Capture the cell that displays the provided text and extract its (x, y) central coordinate. 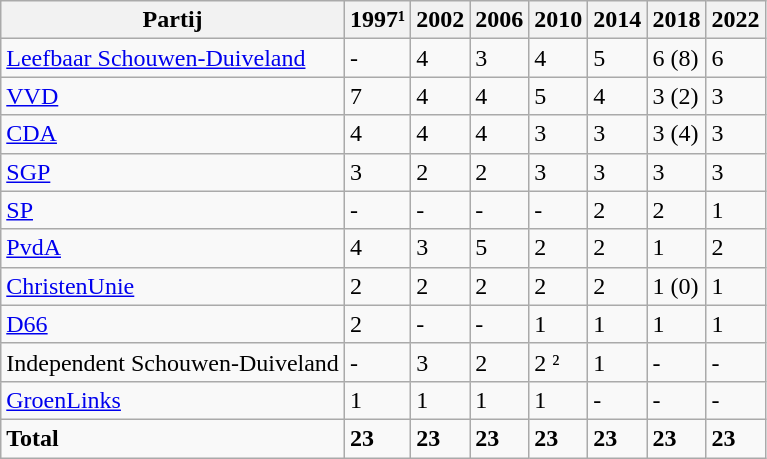
GroenLinks (173, 400)
VVD (173, 96)
2 ² (558, 362)
6 (8) (676, 58)
CDA (173, 134)
1 (0) (676, 286)
1997¹ (377, 20)
2018 (676, 20)
3 (2) (676, 96)
2010 (558, 20)
PvdA (173, 248)
3 (4) (676, 134)
SP (173, 210)
SGP (173, 172)
Independent Schouwen-Duiveland (173, 362)
D66 (173, 324)
Partij (173, 20)
2002 (440, 20)
2014 (618, 20)
6 (736, 58)
Leefbaar Schouwen-Duiveland (173, 58)
2006 (500, 20)
Total (173, 438)
ChristenUnie (173, 286)
2022 (736, 20)
7 (377, 96)
